Provide the [X, Y] coordinate of the cell's center where the given text is located.  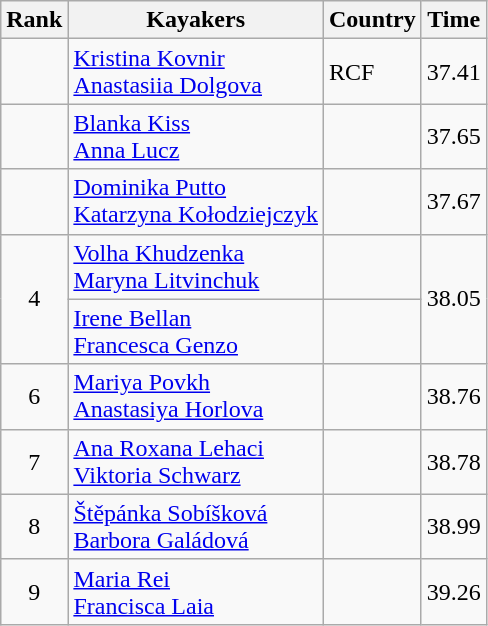
Rank [34, 20]
Country [372, 20]
37.41 [454, 72]
Irene BellanFrancesca Genzo [196, 332]
39.26 [454, 592]
Ana Roxana LehaciViktoria Schwarz [196, 462]
9 [34, 592]
38.99 [454, 526]
Time [454, 20]
38.78 [454, 462]
Štěpánka SobíškováBarbora Galádová [196, 526]
Mariya PovkhAnastasiya Horlova [196, 396]
Kristina KovnirAnastasiia Dolgova [196, 72]
RCF [372, 72]
8 [34, 526]
6 [34, 396]
37.67 [454, 202]
4 [34, 299]
Blanka KissAnna Lucz [196, 136]
Maria ReiFrancisca Laia [196, 592]
Volha KhudzenkaMaryna Litvinchuk [196, 266]
37.65 [454, 136]
Kayakers [196, 20]
7 [34, 462]
38.05 [454, 299]
Dominika PuttoKatarzyna Kołodziejczyk [196, 202]
38.76 [454, 396]
